Find where the given text appears and provide that cell's center as (X, Y) coordinate. 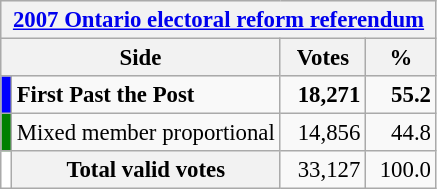
Total valid votes (146, 170)
55.2 (402, 95)
2007 Ontario electoral reform referendum (219, 20)
Mixed member proportional (146, 133)
Side (140, 58)
100.0 (402, 170)
14,856 (323, 133)
33,127 (323, 170)
% (402, 58)
18,271 (323, 95)
First Past the Post (146, 95)
Votes (323, 58)
44.8 (402, 133)
